Capture the cell that displays the provided text and extract its [X, Y] central coordinate. 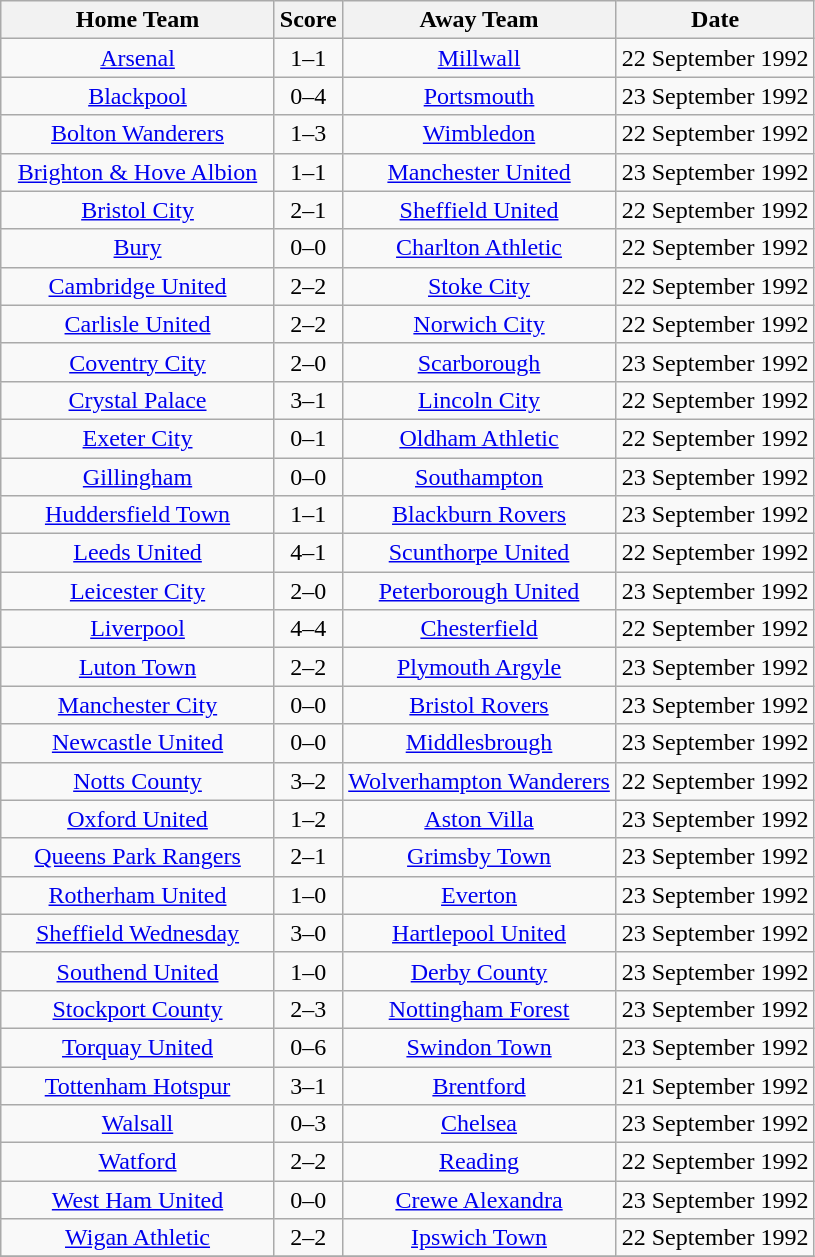
Wolverhampton Wanderers [479, 781]
Leeds United [138, 553]
Newcastle United [138, 743]
Liverpool [138, 629]
Middlesbrough [479, 743]
Grimsby Town [479, 857]
Stoke City [479, 286]
West Ham United [138, 1200]
3–0 [308, 933]
Derby County [479, 971]
Score [308, 20]
Reading [479, 1162]
Scarborough [479, 362]
Swindon Town [479, 1047]
0–4 [308, 96]
Walsall [138, 1124]
Millwall [479, 58]
Leicester City [138, 591]
Luton Town [138, 667]
Manchester City [138, 705]
Everton [479, 895]
Oxford United [138, 819]
Crewe Alexandra [479, 1200]
1–2 [308, 819]
Lincoln City [479, 400]
Charlton Athletic [479, 248]
Wigan Athletic [138, 1238]
Cambridge United [138, 286]
Arsenal [138, 58]
Exeter City [138, 438]
Manchester United [479, 172]
Home Team [138, 20]
Southend United [138, 971]
Wimbledon [479, 134]
Crystal Palace [138, 400]
Notts County [138, 781]
Bristol Rovers [479, 705]
Huddersfield Town [138, 515]
4–1 [308, 553]
21 September 1992 [716, 1085]
Southampton [479, 477]
Blackpool [138, 96]
Gillingham [138, 477]
Brentford [479, 1085]
Date [716, 20]
Sheffield Wednesday [138, 933]
0–6 [308, 1047]
Stockport County [138, 1009]
Blackburn Rovers [479, 515]
Portsmouth [479, 96]
Peterborough United [479, 591]
Carlisle United [138, 324]
Brighton & Hove Albion [138, 172]
3–2 [308, 781]
0–3 [308, 1124]
0–1 [308, 438]
Plymouth Argyle [479, 667]
Chesterfield [479, 629]
Aston Villa [479, 819]
Chelsea [479, 1124]
Sheffield United [479, 210]
Hartlepool United [479, 933]
Bury [138, 248]
Bolton Wanderers [138, 134]
Away Team [479, 20]
Ipswich Town [479, 1238]
Bristol City [138, 210]
Coventry City [138, 362]
Torquay United [138, 1047]
Queens Park Rangers [138, 857]
Scunthorpe United [479, 553]
2–3 [308, 1009]
Norwich City [479, 324]
1–3 [308, 134]
4–4 [308, 629]
Rotherham United [138, 895]
Tottenham Hotspur [138, 1085]
Nottingham Forest [479, 1009]
Watford [138, 1162]
Oldham Athletic [479, 438]
